Extract the [X, Y] coordinate from the center of the cell holding the provided text.  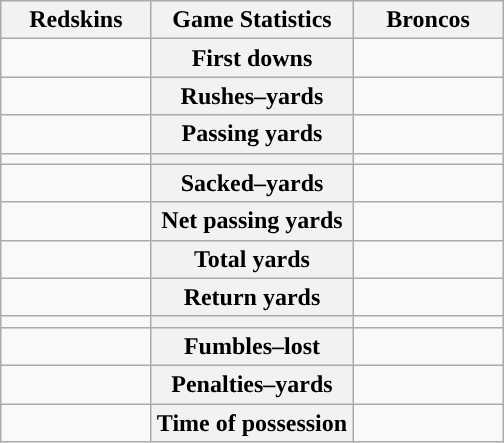
Passing yards [252, 134]
Rushes–yards [252, 96]
Penalties–yards [252, 384]
Total yards [252, 259]
First downs [252, 58]
Game Statistics [252, 20]
Time of possession [252, 423]
Fumbles–lost [252, 346]
Broncos [428, 20]
Sacked–yards [252, 183]
Net passing yards [252, 221]
Redskins [76, 20]
Return yards [252, 297]
